For the text-containing cell, return its midpoint in [X, Y] coordinate format. 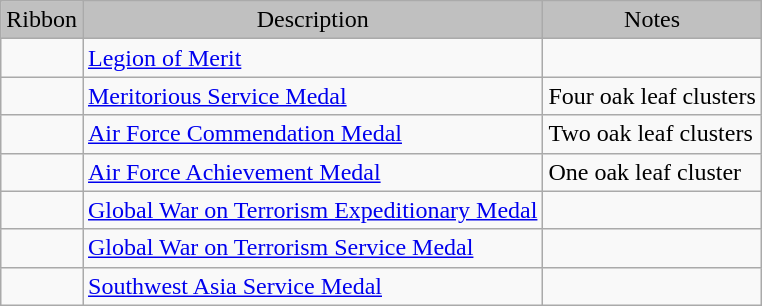
Air Force Achievement Medal [312, 172]
Legion of Merit [312, 58]
Description [312, 20]
Notes [652, 20]
Global War on Terrorism Expeditionary Medal [312, 210]
Ribbon [42, 20]
Meritorious Service Medal [312, 96]
Air Force Commendation Medal [312, 134]
Four oak leaf clusters [652, 96]
Southwest Asia Service Medal [312, 286]
One oak leaf cluster [652, 172]
Two oak leaf clusters [652, 134]
Global War on Terrorism Service Medal [312, 248]
